Scan for the cell matching the given text and deliver its (x, y) coordinate at center. 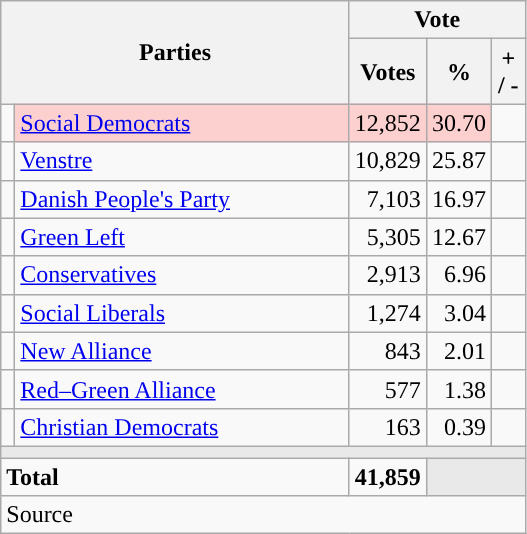
Green Left (182, 237)
16.97 (458, 199)
Danish People's Party (182, 199)
0.39 (458, 427)
Conservatives (182, 275)
12.67 (458, 237)
Total (176, 477)
163 (388, 427)
30.70 (458, 123)
6.96 (458, 275)
New Alliance (182, 351)
3.04 (458, 313)
1.38 (458, 389)
10,829 (388, 161)
5,305 (388, 237)
+ / - (508, 72)
Vote (437, 20)
2,913 (388, 275)
Parties (176, 52)
577 (388, 389)
Red–Green Alliance (182, 389)
% (458, 72)
25.87 (458, 161)
Social Liberals (182, 313)
12,852 (388, 123)
Social Democrats (182, 123)
843 (388, 351)
Venstre (182, 161)
41,859 (388, 477)
7,103 (388, 199)
Votes (388, 72)
2.01 (458, 351)
Source (263, 515)
1,274 (388, 313)
Christian Democrats (182, 427)
